Return (X, Y) of the center of cell containing provided text 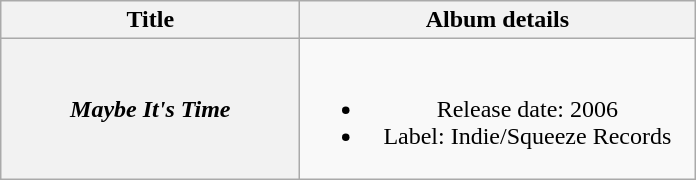
Release date: 2006Label: Indie/Squeeze Records (498, 109)
Maybe It's Time (150, 109)
Album details (498, 20)
Title (150, 20)
